Extract the (x, y) coordinate from the center of the cell holding the provided text.  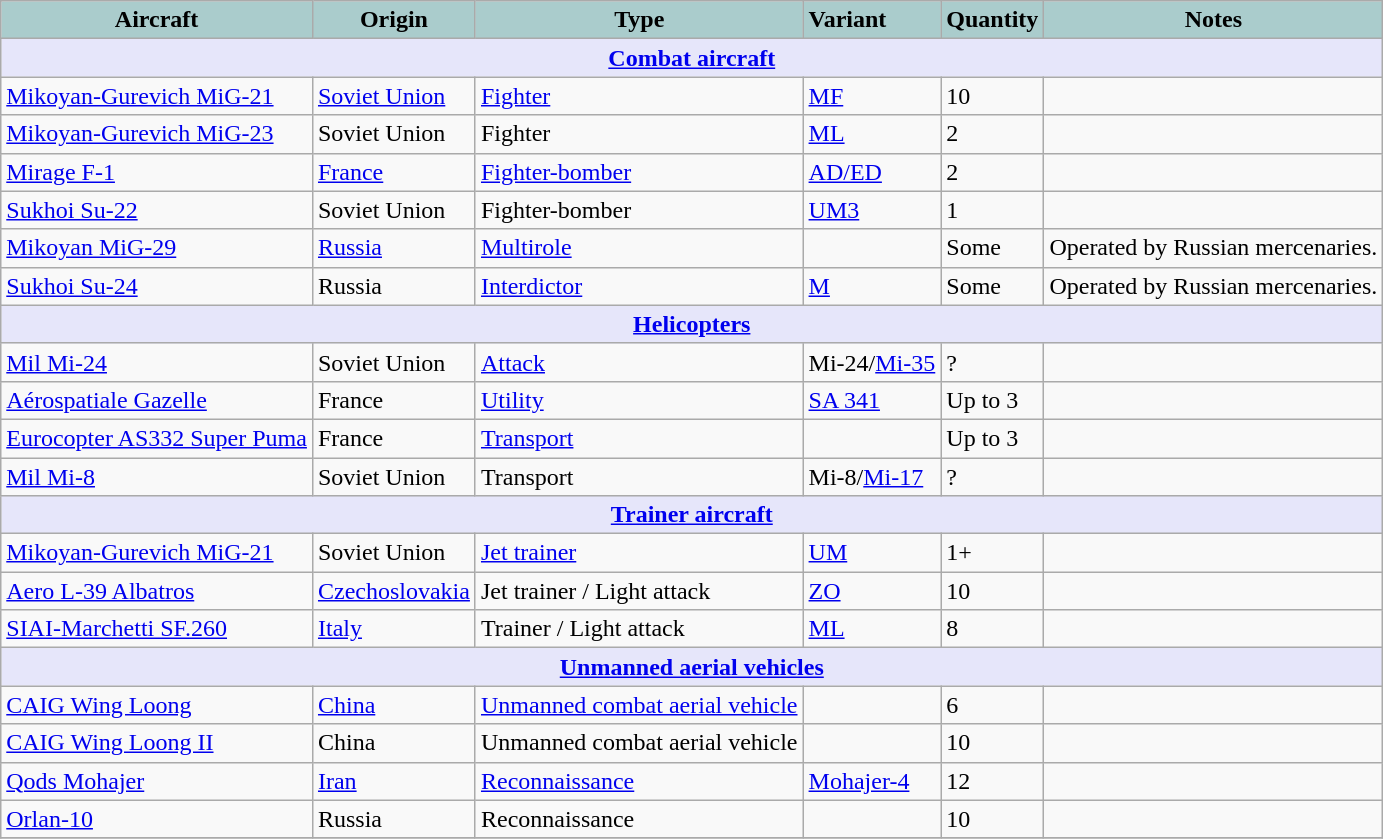
Origin (394, 20)
12 (992, 781)
Mi-8/Mi-17 (872, 477)
CAIG Wing Loong II (157, 743)
Variant (872, 20)
ZO (872, 591)
Mohajer-4 (872, 781)
M (872, 286)
SA 341 (872, 400)
MF (872, 96)
Iran (394, 781)
Aircraft (157, 20)
Sukhoi Su-22 (157, 210)
Aérospatiale Gazelle (157, 400)
Mi-24/Mi-35 (872, 362)
Helicopters (692, 324)
6 (992, 705)
Qods Mohajer (157, 781)
Jet trainer / Light attack (639, 591)
Orlan-10 (157, 819)
Trainer aircraft (692, 515)
1 (992, 210)
UM (872, 553)
Notes (1214, 20)
8 (992, 629)
Mikoyan-Gurevich MiG-23 (157, 134)
1+ (992, 553)
Mil Mi-8 (157, 477)
Eurocopter AS332 Super Puma (157, 438)
Mirage F-1 (157, 172)
Quantity (992, 20)
Aero L-39 Albatros (157, 591)
AD/ED (872, 172)
Mikoyan MiG-29 (157, 248)
Mil Mi-24 (157, 362)
Czechoslovakia (394, 591)
Italy (394, 629)
Trainer / Light attack (639, 629)
Type (639, 20)
Unmanned aerial vehicles (692, 667)
Combat aircraft (692, 58)
Utility (639, 400)
UM3 (872, 210)
Interdictor (639, 286)
Multirole (639, 248)
Jet trainer (639, 553)
Attack (639, 362)
SIAI-Marchetti SF.260 (157, 629)
Sukhoi Su-24 (157, 286)
CAIG Wing Loong (157, 705)
